Capture the cell that displays the provided text and extract its [x, y] central coordinate. 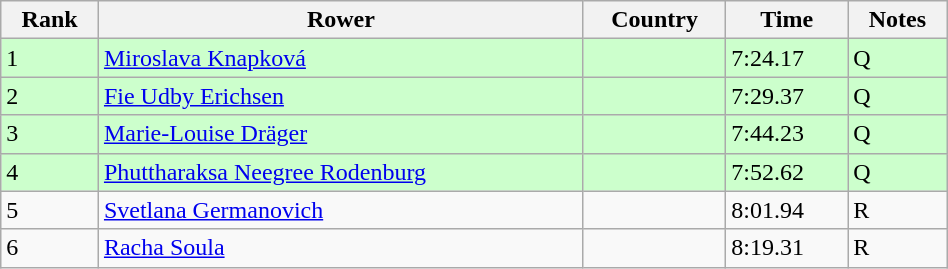
Svetlana Germanovich [340, 210]
Notes [898, 20]
8:01.94 [787, 210]
Country [654, 20]
3 [50, 134]
7:29.37 [787, 96]
Marie-Louise Dräger [340, 134]
Racha Soula [340, 248]
Fie Udby Erichsen [340, 96]
2 [50, 96]
7:52.62 [787, 172]
5 [50, 210]
7:24.17 [787, 58]
6 [50, 248]
Rank [50, 20]
7:44.23 [787, 134]
Miroslava Knapková [340, 58]
4 [50, 172]
1 [50, 58]
Rower [340, 20]
8:19.31 [787, 248]
Phuttharaksa Neegree Rodenburg [340, 172]
Time [787, 20]
